Provide the (X, Y) coordinate of the cell's center where the given text is located.  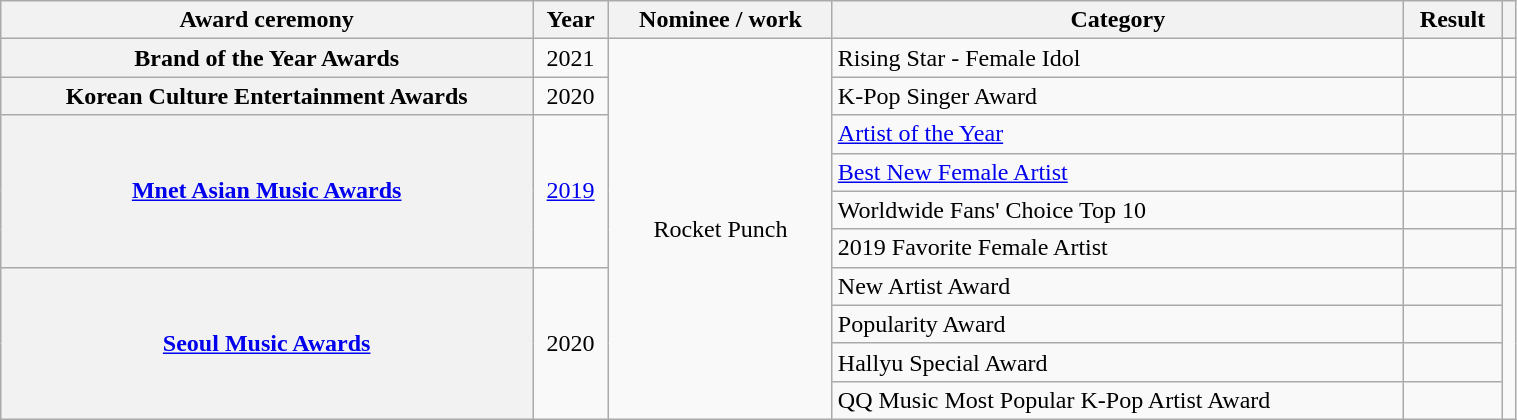
Seoul Music Awards (267, 343)
New Artist Award (1118, 286)
Category (1118, 20)
2019 Favorite Female Artist (1118, 248)
Year (571, 20)
Best New Female Artist (1118, 172)
2019 (571, 191)
Award ceremony (267, 20)
Result (1452, 20)
Korean Culture Entertainment Awards (267, 96)
Brand of the Year Awards (267, 58)
K-Pop Singer Award (1118, 96)
Hallyu Special Award (1118, 362)
QQ Music Most Popular K-Pop Artist Award (1118, 400)
Artist of the Year (1118, 134)
Popularity Award (1118, 324)
Nominee / work (721, 20)
Rising Star - Female Idol (1118, 58)
Rocket Punch (721, 230)
2021 (571, 58)
Mnet Asian Music Awards (267, 191)
Worldwide Fans' Choice Top 10 (1118, 210)
